From the cell containing the given text, extract its center point as (x, y) coordinate. 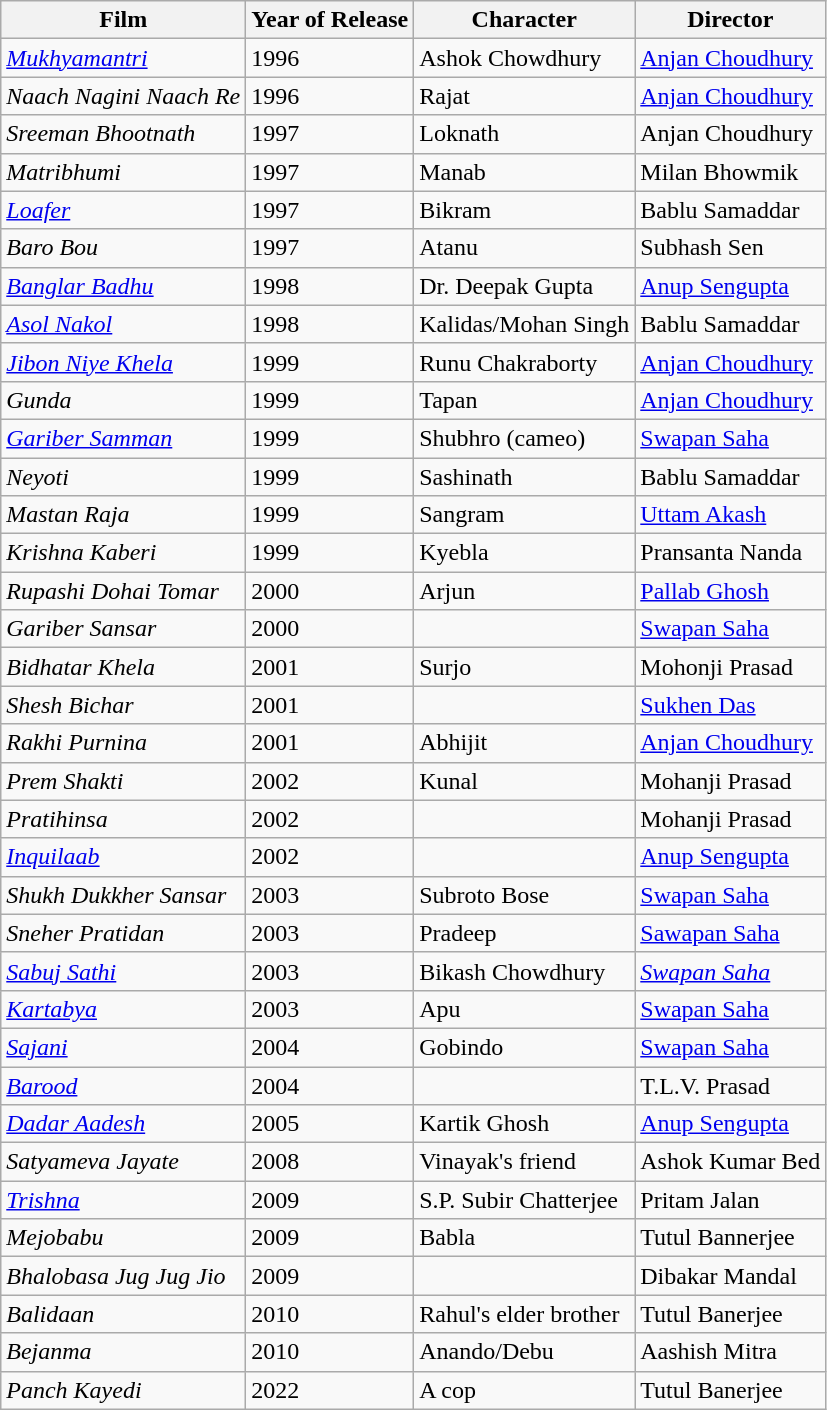
Pransanta Nanda (730, 553)
Barood (124, 1085)
Satyameva Jayate (124, 1162)
Gobindo (524, 1047)
Rakhi Purnina (124, 743)
S.P. Subir Chatterjee (524, 1200)
Bhalobasa Jug Jug Jio (124, 1276)
Milan Bhowmik (730, 172)
Jibon Niye Khela (124, 362)
Gariber Sansar (124, 629)
Gariber Samman (124, 438)
Asol Nakol (124, 324)
Kyebla (524, 553)
T.L.V. Prasad (730, 1085)
Film (124, 20)
Pallab Ghosh (730, 591)
Apu (524, 1009)
Ashok Kumar Bed (730, 1162)
Kartik Ghosh (524, 1124)
Sangram (524, 515)
Gunda (124, 400)
Naach Nagini Naach Re (124, 96)
Baro Bou (124, 248)
Character (524, 20)
Pratihinsa (124, 819)
Shesh Bichar (124, 705)
Shubhro (cameo) (524, 438)
Manab (524, 172)
Tutul Bannerjee (730, 1238)
Sashinath (524, 477)
Aashish Mitra (730, 1352)
Inquilaab (124, 857)
2005 (330, 1124)
2008 (330, 1162)
Bidhatar Khela (124, 667)
Shukh Dukkher Sansar (124, 895)
Subhash Sen (730, 248)
Rajat (524, 96)
Kartabya (124, 1009)
Abhijit (524, 743)
Krishna Kaberi (124, 553)
Ashok Chowdhury (524, 58)
Sabuj Sathi (124, 971)
Prem Shakti (124, 781)
Banglar Badhu (124, 286)
Trishna (124, 1200)
Sneher Pratidan (124, 933)
Vinayak's friend (524, 1162)
Babla (524, 1238)
Loafer (124, 210)
Pritam Jalan (730, 1200)
Subroto Bose (524, 895)
Sajani (124, 1047)
Neyoti (124, 477)
Bejanma (124, 1352)
Matribhumi (124, 172)
Runu Chakraborty (524, 362)
Atanu (524, 248)
Mohonji Prasad (730, 667)
Kalidas/Mohan Singh (524, 324)
Dibakar Mandal (730, 1276)
Surjo (524, 667)
Kunal (524, 781)
Sukhen Das (730, 705)
Rupashi Dohai Tomar (124, 591)
Balidaan (124, 1314)
Bikash Chowdhury (524, 971)
Bikram (524, 210)
Sreeman Bhootnath (124, 134)
Anando/Debu (524, 1352)
Rahul's elder brother (524, 1314)
Director (730, 20)
Tapan (524, 400)
Mejobabu (124, 1238)
Dadar Aadesh (124, 1124)
Year of Release (330, 20)
A cop (524, 1390)
Mastan Raja (124, 515)
Arjun (524, 591)
Mukhyamantri (124, 58)
Uttam Akash (730, 515)
Pradeep (524, 933)
Sawapan Saha (730, 933)
Panch Kayedi (124, 1390)
2022 (330, 1390)
Loknath (524, 134)
Dr. Deepak Gupta (524, 286)
